Capture the cell that displays the provided text and extract its [X, Y] central coordinate. 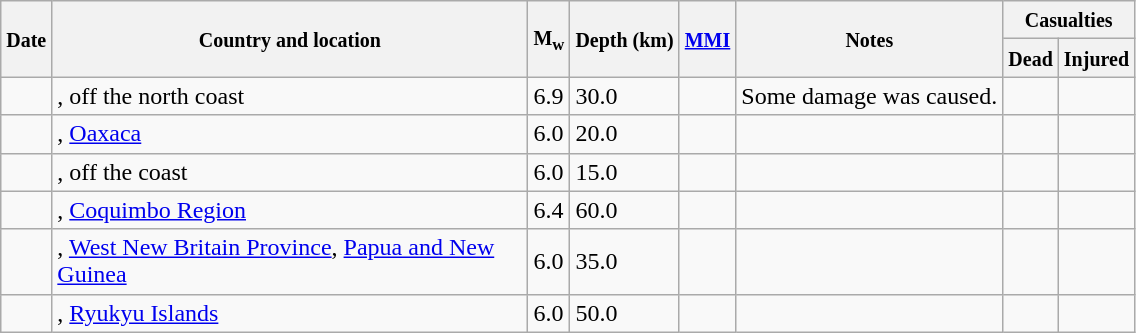
35.0 [624, 262]
, off the north coast [290, 96]
50.0 [624, 313]
Injured [1096, 58]
Date [26, 39]
Notes [870, 39]
6.9 [549, 96]
Depth (km) [624, 39]
30.0 [624, 96]
, Oaxaca [290, 134]
6.4 [549, 210]
60.0 [624, 210]
Some damage was caused. [870, 96]
, Coquimbo Region [290, 210]
, off the coast [290, 172]
15.0 [624, 172]
MMI [708, 39]
Mw [549, 39]
, Ryukyu Islands [290, 313]
, West New Britain Province, Papua and New Guinea [290, 262]
Country and location [290, 39]
Dead [1031, 58]
20.0 [624, 134]
Casualties [1069, 20]
